Scan for the cell matching the given text and deliver its [X, Y] coordinate at center. 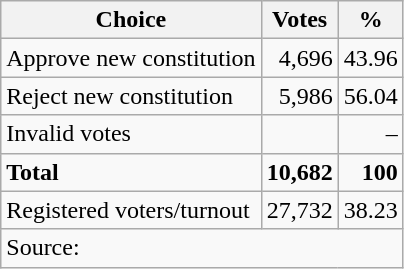
Reject new constitution [131, 96]
% [370, 20]
Source: [202, 248]
38.23 [370, 210]
Approve new constitution [131, 58]
Total [131, 172]
Choice [131, 20]
43.96 [370, 58]
4,696 [300, 58]
100 [370, 172]
Registered voters/turnout [131, 210]
56.04 [370, 96]
27,732 [300, 210]
Votes [300, 20]
5,986 [300, 96]
10,682 [300, 172]
Invalid votes [131, 134]
– [370, 134]
